Return [X, Y] of the center of cell containing provided text 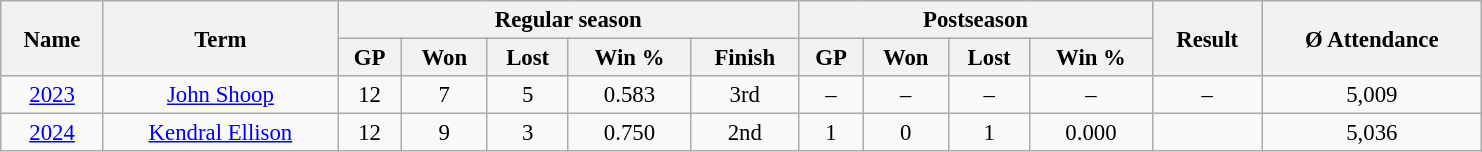
Postseason [976, 20]
2nd [745, 133]
Finish [745, 58]
Term [220, 38]
0.750 [629, 133]
3rd [745, 95]
Regular season [568, 20]
0.000 [1091, 133]
Name [52, 38]
3 [528, 133]
2024 [52, 133]
5 [528, 95]
John Shoop [220, 95]
0.583 [629, 95]
5,009 [1372, 95]
Ø Attendance [1372, 38]
9 [444, 133]
Result [1207, 38]
0 [906, 133]
2023 [52, 95]
Kendral Ellison [220, 133]
7 [444, 95]
5,036 [1372, 133]
